Return the (x, y) coordinate for the center point of the cell that contains the specified text.  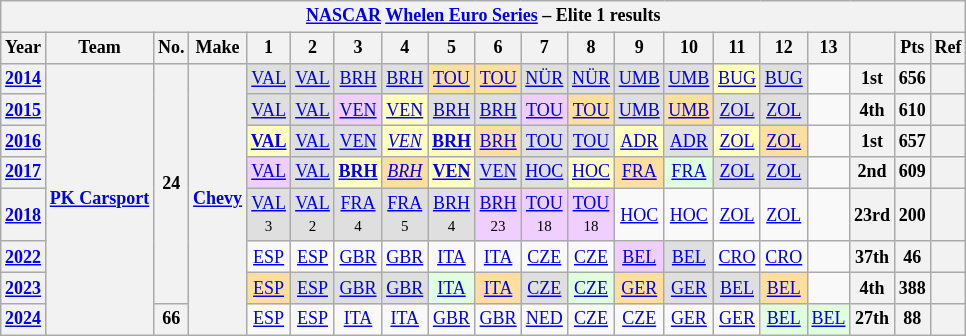
2024 (24, 320)
656 (912, 78)
46 (912, 256)
Team (99, 48)
NED (544, 320)
FRA4 (358, 215)
2015 (24, 110)
VAL3 (268, 215)
FRA5 (405, 215)
12 (784, 48)
24 (172, 184)
Ref (948, 48)
13 (828, 48)
2018 (24, 215)
66 (172, 320)
23rd (872, 215)
10 (689, 48)
NASCAR Whelen Euro Series – Elite 1 results (484, 16)
BRH4 (452, 215)
PK Carsport (99, 199)
Make (218, 48)
657 (912, 140)
Year (24, 48)
5 (452, 48)
609 (912, 172)
6 (498, 48)
2nd (872, 172)
11 (738, 48)
3 (358, 48)
610 (912, 110)
9 (639, 48)
27th (872, 320)
2014 (24, 78)
1 (268, 48)
2023 (24, 288)
4 (405, 48)
2022 (24, 256)
No. (172, 48)
2017 (24, 172)
7 (544, 48)
37th (872, 256)
2016 (24, 140)
BRH23 (498, 215)
2 (312, 48)
Chevy (218, 199)
Pts (912, 48)
388 (912, 288)
88 (912, 320)
200 (912, 215)
VAL2 (312, 215)
8 (592, 48)
